Locate the cell with the specified text and output its (x, y) center coordinate. 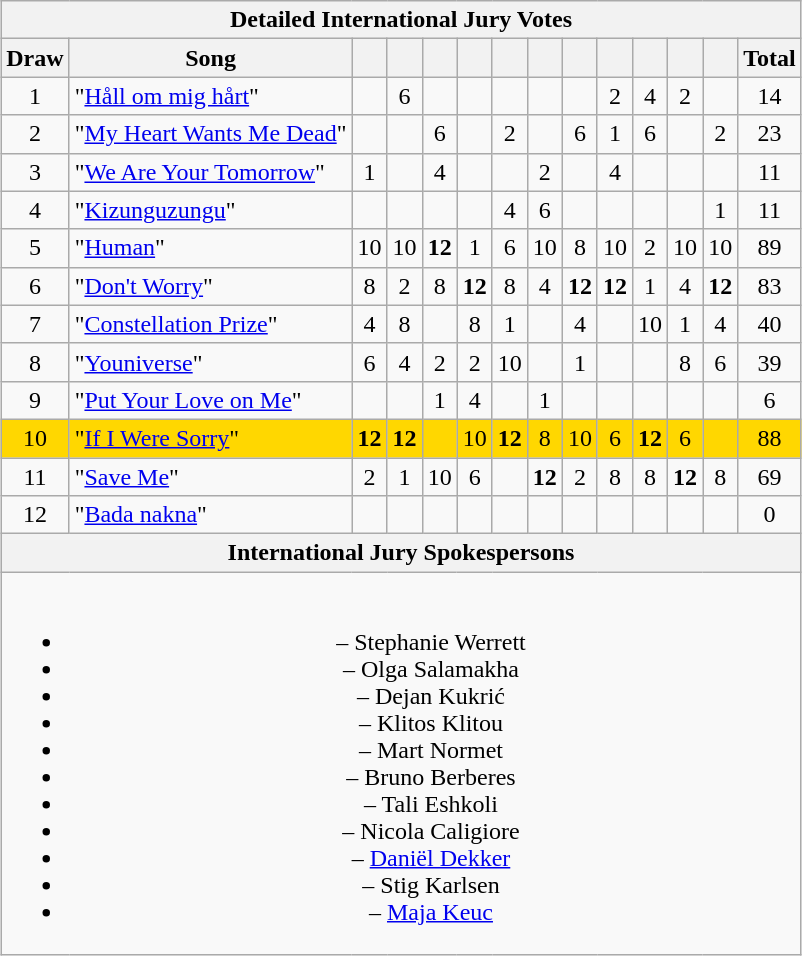
"Don't Worry" (210, 286)
3 (35, 172)
"We Are Your Tomorrow" (210, 172)
"Kizunguzungu" (210, 210)
14 (770, 96)
88 (770, 438)
0 (770, 515)
"Youniverse" (210, 362)
9 (35, 400)
"Håll om mig hårt" (210, 96)
"Bada nakna" (210, 515)
"If I Were Sorry" (210, 438)
39 (770, 362)
Total (770, 58)
89 (770, 248)
"My Heart Wants Me Dead" (210, 134)
Detailed International Jury Votes (402, 20)
23 (770, 134)
"Put Your Love on Me" (210, 400)
69 (770, 477)
5 (35, 248)
"Constellation Prize" (210, 324)
International Jury Spokespersons (402, 553)
7 (35, 324)
Draw (35, 58)
"Human" (210, 248)
40 (770, 324)
Song (210, 58)
83 (770, 286)
"Save Me" (210, 477)
